Determine the (X, Y) coordinate at the center of the cell enclosing the given text.  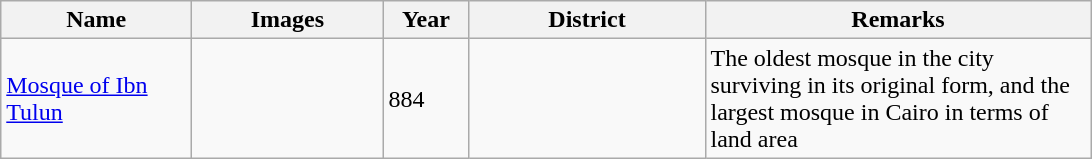
884 (426, 98)
Year (426, 20)
Images (288, 20)
Mosque of Ibn Tulun (96, 98)
Remarks (898, 20)
The oldest mosque in the city surviving in its original form, and the largest mosque in Cairo in terms of land area (898, 98)
District (587, 20)
Name (96, 20)
